Determine the (X, Y) coordinate at the center of the cell enclosing the given text.  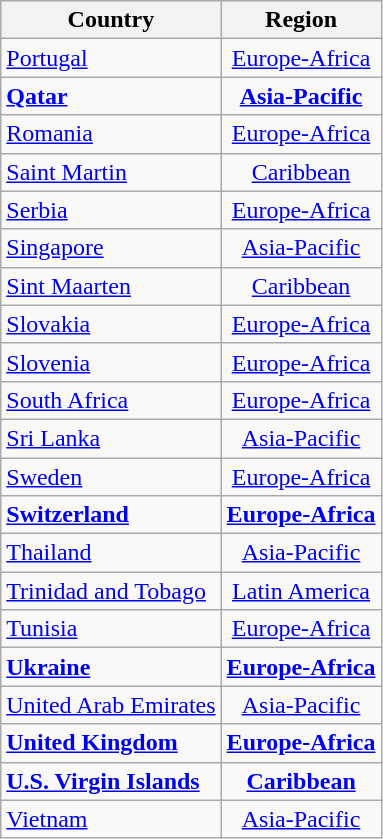
Slovakia (111, 324)
Ukraine (111, 667)
Qatar (111, 96)
Switzerland (111, 515)
Latin America (301, 591)
Country (111, 20)
Sint Maarten (111, 286)
United Kingdom (111, 743)
Vietnam (111, 819)
Sweden (111, 477)
Tunisia (111, 629)
Singapore (111, 248)
Trinidad and Tobago (111, 591)
Portugal (111, 58)
Thailand (111, 553)
Region (301, 20)
South Africa (111, 400)
Romania (111, 134)
United Arab Emirates (111, 705)
Serbia (111, 210)
Slovenia (111, 362)
Saint Martin (111, 172)
Sri Lanka (111, 438)
U.S. Virgin Islands (111, 781)
